Search for the cell housing the specified text and yield its [x, y] center coordinate. 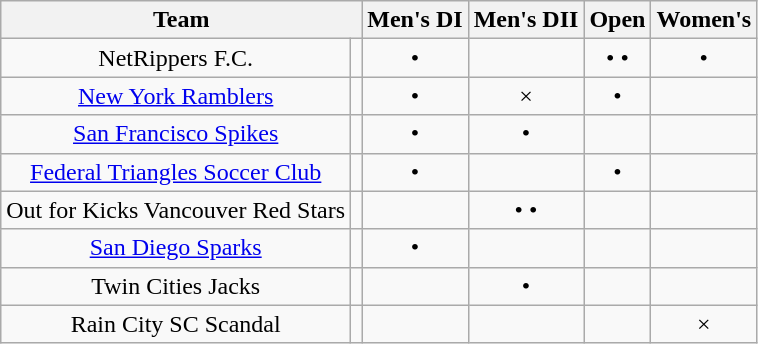
Men's DII [526, 20]
Team [182, 20]
Open [618, 20]
Federal Triangles Soccer Club [176, 172]
San Francisco Spikes [176, 134]
Women's [704, 20]
NetRippers F.C. [176, 58]
Out for Kicks Vancouver Red Stars [176, 210]
New York Ramblers [176, 96]
Twin Cities Jacks [176, 286]
San Diego Sparks [176, 248]
Men's DI [415, 20]
Rain City SC Scandal [176, 324]
